Find where the given text appears and provide that cell's center as (x, y) coordinate. 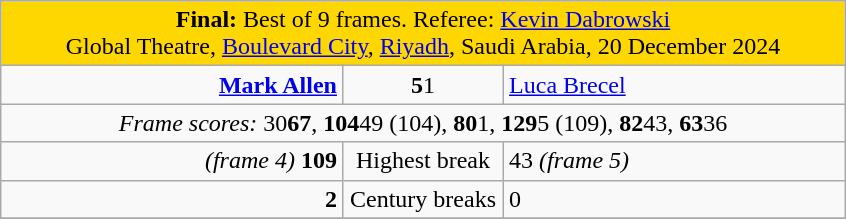
Frame scores: 3067, 10449 (104), 801, 1295 (109), 8243, 6336 (422, 123)
Luca Brecel (674, 85)
43 (frame 5) (674, 161)
51 (422, 85)
(frame 4) 109 (172, 161)
2 (172, 199)
Highest break (422, 161)
Century breaks (422, 199)
0 (674, 199)
Mark Allen (172, 85)
Final: Best of 9 frames. Referee: Kevin Dabrowski Global Theatre, Boulevard City, Riyadh, Saudi Arabia, 20 December 2024 (422, 34)
